Scan for the cell matching the given text and deliver its (x, y) coordinate at center. 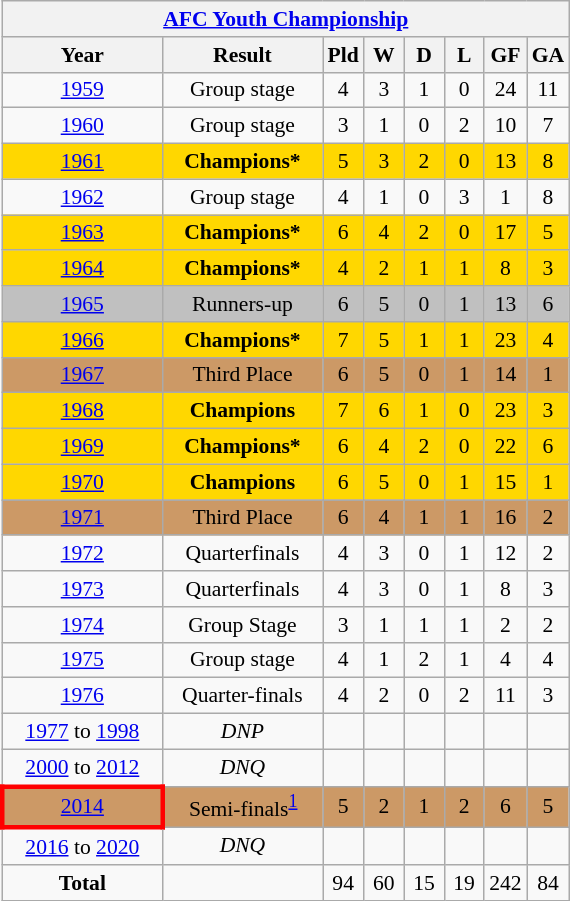
1964 (82, 269)
1965 (82, 304)
84 (548, 883)
GF (506, 55)
1976 (82, 696)
1970 (82, 482)
60 (384, 883)
DNP (242, 732)
14 (506, 375)
1973 (82, 589)
W (384, 55)
1959 (82, 90)
1977 to 1998 (82, 732)
1966 (82, 340)
17 (506, 233)
L (464, 55)
19 (464, 883)
GA (548, 55)
Group Stage (242, 625)
1967 (82, 375)
2014 (82, 806)
12 (506, 554)
Quarter-finals (242, 696)
1961 (82, 162)
10 (506, 126)
94 (342, 883)
Runners-up (242, 304)
16 (506, 518)
1972 (82, 554)
AFC Youth Championship (286, 19)
Result (242, 55)
D (424, 55)
1975 (82, 660)
1962 (82, 197)
1963 (82, 233)
Year (82, 55)
1968 (82, 411)
2016 to 2020 (82, 846)
Total (82, 883)
24 (506, 90)
1974 (82, 625)
1969 (82, 447)
2000 to 2012 (82, 768)
22 (506, 447)
242 (506, 883)
1960 (82, 126)
Pld (342, 55)
1971 (82, 518)
Semi-finals1 (242, 806)
